Scan for the cell matching the given text and deliver its [x, y] coordinate at center. 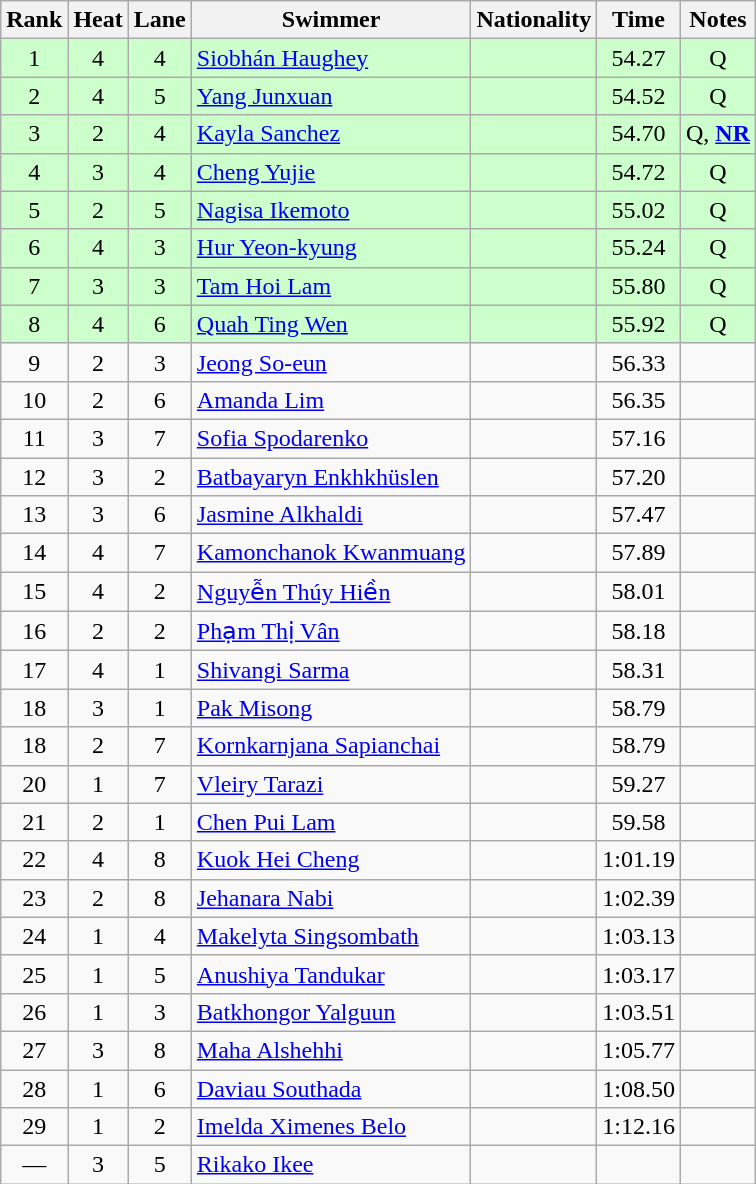
Maha Alshehhi [331, 1050]
Swimmer [331, 20]
1:02.39 [639, 898]
Siobhán Haughey [331, 58]
Pak Misong [331, 708]
1:03.51 [639, 1012]
26 [34, 1012]
59.58 [639, 822]
Phạm Thị Vân [331, 631]
Kuok Hei Cheng [331, 860]
1:03.17 [639, 974]
57.47 [639, 515]
54.70 [639, 134]
Jehanara Nabi [331, 898]
Kamonchanok Kwanmuang [331, 553]
55.80 [639, 286]
Cheng Yujie [331, 172]
59.27 [639, 784]
54.72 [639, 172]
Makelyta Singsombath [331, 936]
55.92 [639, 324]
1:01.19 [639, 860]
1:03.13 [639, 936]
Batbayaryn Enkhkhüslen [331, 477]
Amanda Lim [331, 400]
Tam Hoi Lam [331, 286]
Kornkarnjana Sapianchai [331, 746]
Nagisa Ikemoto [331, 210]
20 [34, 784]
24 [34, 936]
Jeong So-eun [331, 362]
Hur Yeon-kyung [331, 248]
Batkhongor Yalguun [331, 1012]
57.16 [639, 438]
1:05.77 [639, 1050]
Rank [34, 20]
Yang Junxuan [331, 96]
Notes [718, 20]
56.35 [639, 400]
Nationality [534, 20]
Kayla Sanchez [331, 134]
54.52 [639, 96]
21 [34, 822]
13 [34, 515]
9 [34, 362]
28 [34, 1089]
10 [34, 400]
55.24 [639, 248]
23 [34, 898]
15 [34, 592]
17 [34, 670]
57.89 [639, 553]
Daviau Southada [331, 1089]
Jasmine Alkhaldi [331, 515]
14 [34, 553]
58.18 [639, 631]
1:12.16 [639, 1127]
Quah Ting Wen [331, 324]
Imelda Ximenes Belo [331, 1127]
16 [34, 631]
Nguyễn Thúy Hiền [331, 592]
25 [34, 974]
57.20 [639, 477]
Rikako Ikee [331, 1165]
55.02 [639, 210]
29 [34, 1127]
Time [639, 20]
Anushiya Tandukar [331, 974]
Lane [160, 20]
56.33 [639, 362]
11 [34, 438]
1:08.50 [639, 1089]
Shivangi Sarma [331, 670]
Sofia Spodarenko [331, 438]
Chen Pui Lam [331, 822]
58.31 [639, 670]
22 [34, 860]
54.27 [639, 58]
Heat [98, 20]
Vleiry Tarazi [331, 784]
Q, NR [718, 134]
58.01 [639, 592]
12 [34, 477]
— [34, 1165]
27 [34, 1050]
